Identify which cell holds the provided text, then report its [X, Y] central coordinate. 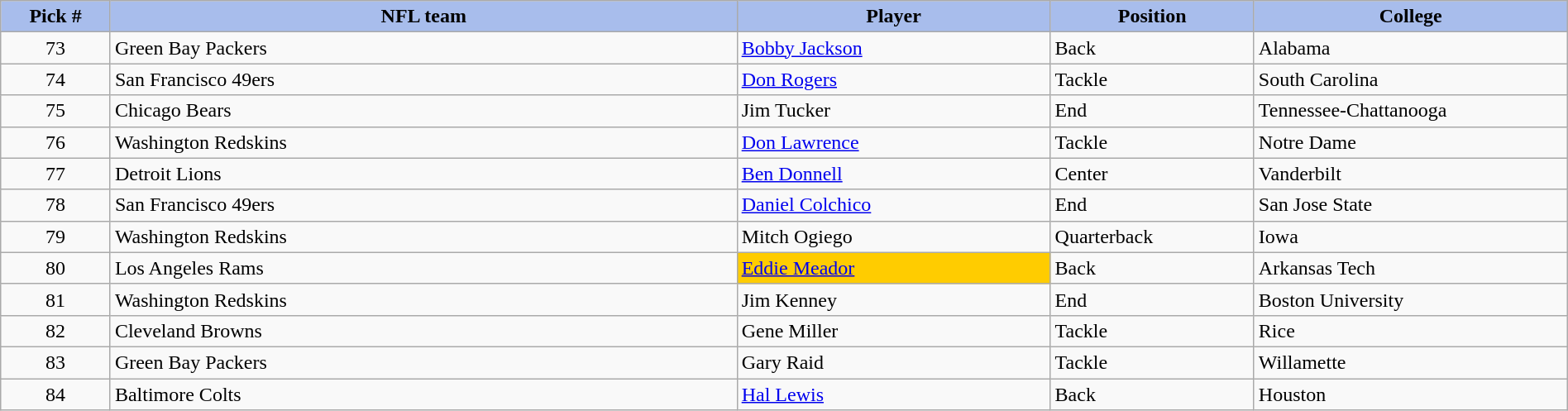
Rice [1411, 331]
Baltimore Colts [423, 394]
Daniel Colchico [893, 205]
Player [893, 17]
Pick # [56, 17]
82 [56, 331]
75 [56, 111]
Los Angeles Rams [423, 268]
Willamette [1411, 362]
Detroit Lions [423, 174]
Tennessee-Chattanooga [1411, 111]
Chicago Bears [423, 111]
Boston University [1411, 299]
Vanderbilt [1411, 174]
College [1411, 17]
Arkansas Tech [1411, 268]
Cleveland Browns [423, 331]
Don Lawrence [893, 142]
Eddie Meador [893, 268]
NFL team [423, 17]
Gene Miller [893, 331]
Quarterback [1152, 237]
79 [56, 237]
83 [56, 362]
Notre Dame [1411, 142]
Ben Donnell [893, 174]
Don Rogers [893, 79]
74 [56, 79]
81 [56, 299]
Jim Kenney [893, 299]
80 [56, 268]
73 [56, 48]
Jim Tucker [893, 111]
Iowa [1411, 237]
Houston [1411, 394]
78 [56, 205]
Mitch Ogiego [893, 237]
Gary Raid [893, 362]
Position [1152, 17]
77 [56, 174]
Alabama [1411, 48]
Hal Lewis [893, 394]
76 [56, 142]
South Carolina [1411, 79]
Bobby Jackson [893, 48]
Center [1152, 174]
84 [56, 394]
San Jose State [1411, 205]
